Locate the cell with the specified text and output its (X, Y) center coordinate. 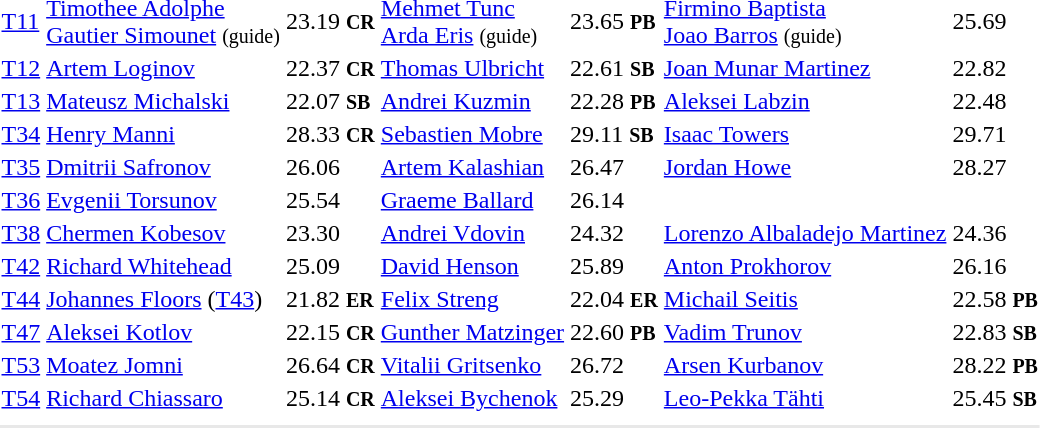
Leo-Pekka Tähti (805, 398)
T34 (21, 134)
22.48 (996, 101)
21.82 ER (330, 299)
Anton Prokhorov (805, 266)
29.11 SB (614, 134)
Thomas Ulbricht (472, 68)
25.29 (614, 398)
26.72 (614, 365)
22.28 PB (614, 101)
22.60 PB (614, 332)
David Henson (472, 266)
Isaac Towers (805, 134)
Andrei Vdovin (472, 233)
Artem Loginov (164, 68)
28.33 CR (330, 134)
T35 (21, 167)
25.89 (614, 266)
25.14 CR (330, 398)
29.71 (996, 134)
T13 (21, 101)
23.30 (330, 233)
26.47 (614, 167)
Vadim Trunov (805, 332)
T36 (21, 200)
T44 (21, 299)
25.09 (330, 266)
T12 (21, 68)
Richard Chiassaro (164, 398)
22.15 CR (330, 332)
26.64 CR (330, 365)
T38 (21, 233)
Lorenzo Albaladejo Martinez (805, 233)
22.61 SB (614, 68)
Sebastien Mobre (472, 134)
22.82 (996, 68)
Michail Seitis (805, 299)
Graeme Ballard (472, 200)
22.37 CR (330, 68)
22.83 SB (996, 332)
Moatez Jomni (164, 365)
Jordan Howe (805, 167)
Artem Kalashian (472, 167)
Andrei Kuzmin (472, 101)
22.04 ER (614, 299)
Mateusz Michalski (164, 101)
Evgenii Torsunov (164, 200)
Vitalii Gritsenko (472, 365)
Henry Manni (164, 134)
26.16 (996, 266)
28.27 (996, 167)
T42 (21, 266)
24.36 (996, 233)
Felix Streng (472, 299)
28.22 PB (996, 365)
Aleksei Kotlov (164, 332)
Arsen Kurbanov (805, 365)
26.14 (614, 200)
T54 (21, 398)
T53 (21, 365)
25.45 SB (996, 398)
Richard Whitehead (164, 266)
Aleksei Labzin (805, 101)
Gunther Matzinger (472, 332)
25.54 (330, 200)
Chermen Kobesov (164, 233)
26.06 (330, 167)
Joan Munar Martinez (805, 68)
22.07 SB (330, 101)
Aleksei Bychenok (472, 398)
Dmitrii Safronov (164, 167)
22.58 PB (996, 299)
24.32 (614, 233)
T47 (21, 332)
Johannes Floors (T43) (164, 299)
